For the text-containing cell, return its midpoint in [X, Y] coordinate format. 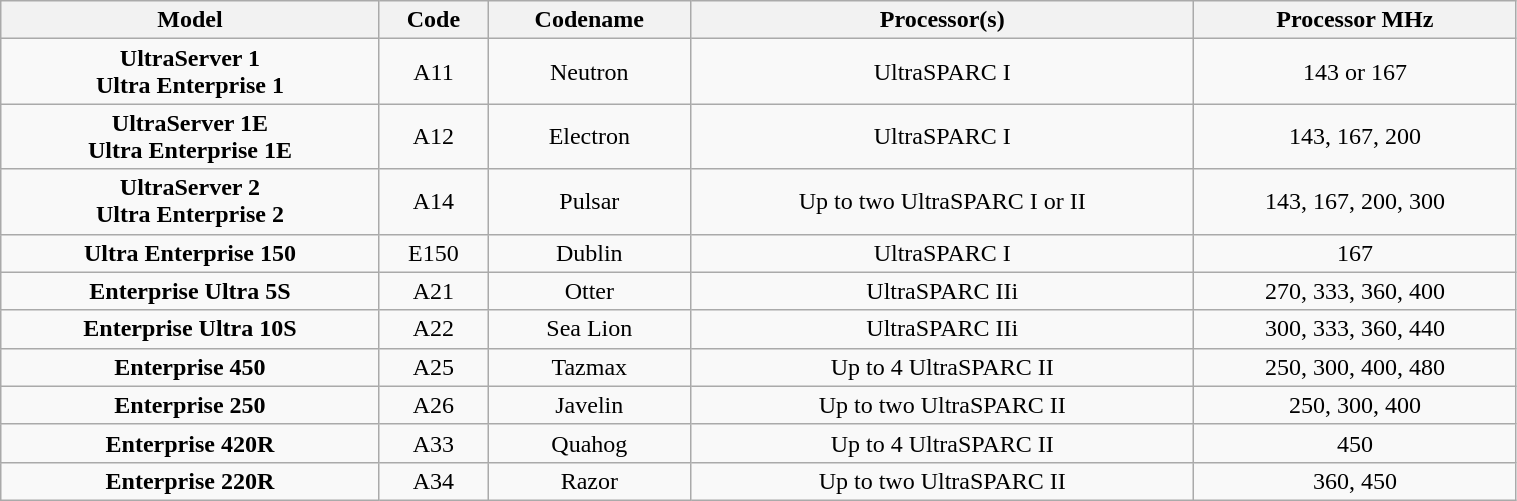
Sea Lion [590, 329]
Quahog [590, 443]
450 [1355, 443]
167 [1355, 253]
Razor [590, 481]
Processor MHz [1355, 20]
A14 [434, 202]
Enterprise 420R [190, 443]
E150 [434, 253]
360, 450 [1355, 481]
A34 [434, 481]
A12 [434, 136]
A26 [434, 405]
250, 300, 400 [1355, 405]
A25 [434, 367]
Enterprise Ultra 10S [190, 329]
Javelin [590, 405]
A11 [434, 72]
A21 [434, 291]
Up to two UltraSPARC I or II [942, 202]
UltraServer 1EUltra Enterprise 1E [190, 136]
Enterprise 250 [190, 405]
Code [434, 20]
250, 300, 400, 480 [1355, 367]
300, 333, 360, 440 [1355, 329]
Pulsar [590, 202]
Enterprise 220R [190, 481]
Electron [590, 136]
143 or 167 [1355, 72]
Tazmax [590, 367]
A22 [434, 329]
Codename [590, 20]
Otter [590, 291]
Ultra Enterprise 150 [190, 253]
Dublin [590, 253]
UltraServer 1Ultra Enterprise 1 [190, 72]
Enterprise Ultra 5S [190, 291]
UltraServer 2Ultra Enterprise 2 [190, 202]
Model [190, 20]
270, 333, 360, 400 [1355, 291]
143, 167, 200, 300 [1355, 202]
Processor(s) [942, 20]
A33 [434, 443]
143, 167, 200 [1355, 136]
Neutron [590, 72]
Enterprise 450 [190, 367]
